Scan for the cell matching the given text and deliver its [X, Y] coordinate at center. 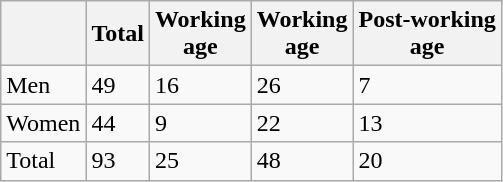
22 [302, 123]
44 [118, 123]
Men [44, 85]
93 [118, 161]
Women [44, 123]
7 [427, 85]
16 [200, 85]
Post-workingage [427, 34]
20 [427, 161]
9 [200, 123]
13 [427, 123]
49 [118, 85]
25 [200, 161]
48 [302, 161]
26 [302, 85]
